Search for the cell housing the specified text and yield its [x, y] center coordinate. 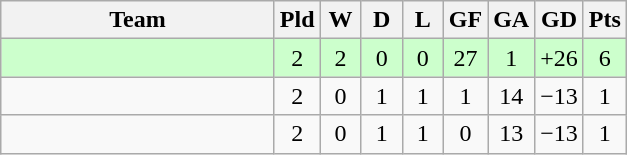
Pld [297, 20]
W [340, 20]
GD [560, 20]
D [382, 20]
6 [604, 58]
13 [512, 134]
Pts [604, 20]
+26 [560, 58]
Team [138, 20]
L [422, 20]
GF [465, 20]
14 [512, 96]
GA [512, 20]
27 [465, 58]
